Determine the (X, Y) coordinate at the center of the cell enclosing the given text.  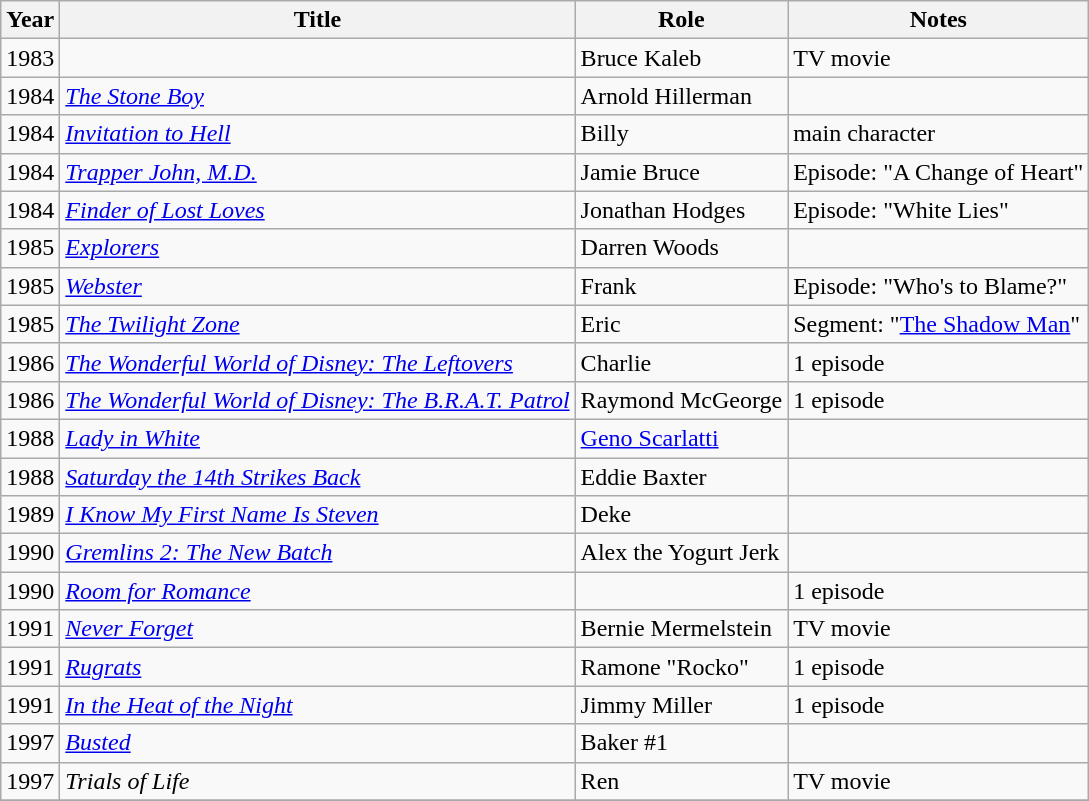
Jimmy Miller (682, 705)
Raymond McGeorge (682, 400)
Webster (318, 286)
Jamie Bruce (682, 172)
The Twilight Zone (318, 324)
Segment: "The Shadow Man" (938, 324)
1983 (30, 58)
Rugrats (318, 667)
main character (938, 134)
Invitation to Hell (318, 134)
Finder of Lost Loves (318, 210)
The Stone Boy (318, 96)
Episode: "Who's to Blame?" (938, 286)
Frank (682, 286)
Lady in White (318, 438)
Role (682, 20)
Alex the Yogurt Jerk (682, 553)
Eddie Baxter (682, 477)
Episode: "White Lies" (938, 210)
Baker #1 (682, 743)
Deke (682, 515)
The Wonderful World of Disney: The B.R.A.T. Patrol (318, 400)
Room for Romance (318, 591)
Billy (682, 134)
The Wonderful World of Disney: The Leftovers (318, 362)
Year (30, 20)
Trials of Life (318, 781)
Explorers (318, 248)
1989 (30, 515)
I Know My First Name Is Steven (318, 515)
Eric (682, 324)
Bernie Mermelstein (682, 629)
Arnold Hillerman (682, 96)
Ren (682, 781)
Saturday the 14th Strikes Back (318, 477)
Episode: "A Change of Heart" (938, 172)
Darren Woods (682, 248)
Trapper John, M.D. (318, 172)
Charlie (682, 362)
Never Forget (318, 629)
Title (318, 20)
In the Heat of the Night (318, 705)
Busted (318, 743)
Gremlins 2: The New Batch (318, 553)
Jonathan Hodges (682, 210)
Ramone "Rocko" (682, 667)
Notes (938, 20)
Bruce Kaleb (682, 58)
Geno Scarlatti (682, 438)
